Extract the [x, y] coordinate from the center of the cell holding the provided text.  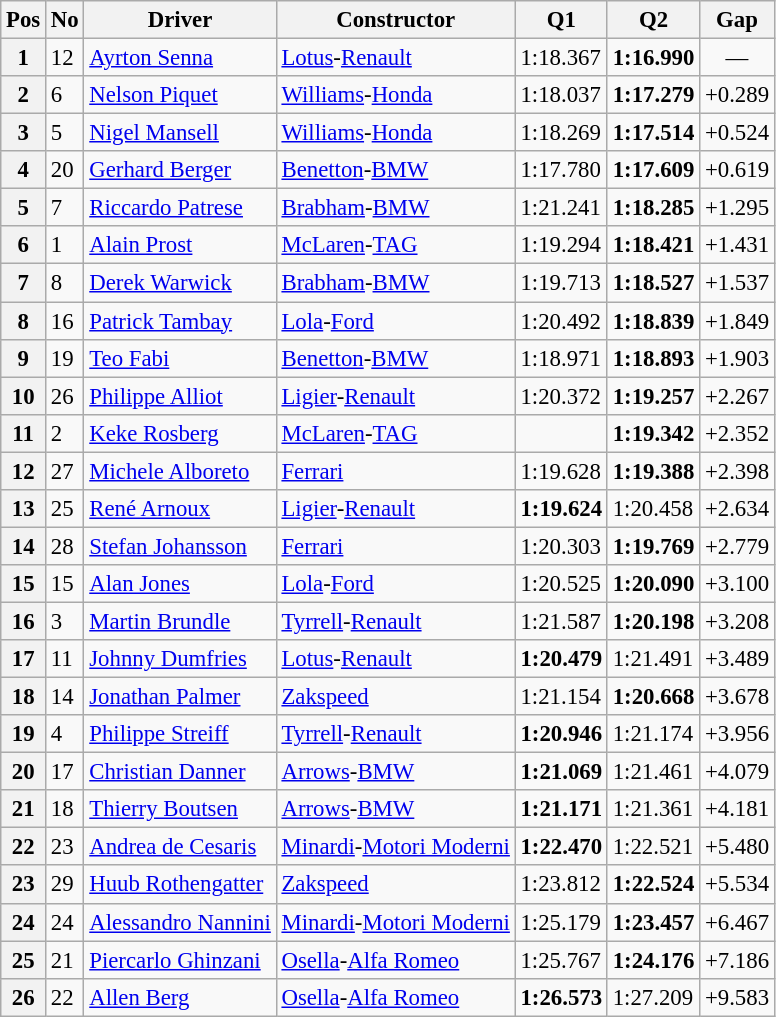
Michele Alboreto [180, 471]
+4.079 [738, 772]
1:18.527 [653, 283]
+1.431 [738, 245]
1:19.388 [653, 471]
Piercarlo Ghinzani [180, 960]
+5.534 [738, 885]
+3.956 [738, 734]
27 [65, 471]
1:18.421 [653, 245]
1:20.372 [561, 396]
1:21.174 [653, 734]
Nelson Piquet [180, 95]
1:25.179 [561, 922]
Gerhard Berger [180, 170]
Derek Warwick [180, 283]
+3.100 [738, 584]
1:18.037 [561, 95]
+5.480 [738, 847]
1:22.524 [653, 885]
1:21.587 [561, 621]
1:19.624 [561, 509]
Alessandro Nannini [180, 922]
Alain Prost [180, 245]
+0.619 [738, 170]
1:20.525 [561, 584]
1:20.492 [561, 321]
Christian Danner [180, 772]
1:27.209 [653, 997]
Johnny Dumfries [180, 659]
1:21.461 [653, 772]
+1.903 [738, 358]
13 [24, 509]
1:20.479 [561, 659]
1:21.491 [653, 659]
+1.849 [738, 321]
1:21.171 [561, 809]
Patrick Tambay [180, 321]
Allen Berg [180, 997]
1:18.367 [561, 58]
Q1 [561, 20]
Pos [24, 20]
Andrea de Cesaris [180, 847]
1:16.990 [653, 58]
1:23.812 [561, 885]
Philippe Alliot [180, 396]
+2.634 [738, 509]
1:19.713 [561, 283]
+2.352 [738, 433]
1:19.769 [653, 546]
1:21.069 [561, 772]
+1.537 [738, 283]
+3.678 [738, 697]
Alan Jones [180, 584]
+2.267 [738, 396]
1:23.457 [653, 922]
+6.467 [738, 922]
+4.181 [738, 809]
Riccardo Patrese [180, 208]
+0.289 [738, 95]
1:17.514 [653, 133]
1:19.628 [561, 471]
28 [65, 546]
Teo Fabi [180, 358]
1:17.780 [561, 170]
1:20.303 [561, 546]
+0.524 [738, 133]
Gap [738, 20]
+3.208 [738, 621]
Jonathan Palmer [180, 697]
1:18.269 [561, 133]
1:22.521 [653, 847]
1:18.893 [653, 358]
1:26.573 [561, 997]
Huub Rothengatter [180, 885]
1:21.154 [561, 697]
1:24.176 [653, 960]
1:20.946 [561, 734]
+9.583 [738, 997]
1:20.198 [653, 621]
Q2 [653, 20]
No [65, 20]
1:25.767 [561, 960]
1:19.257 [653, 396]
1:21.241 [561, 208]
Constructor [396, 20]
Thierry Boutsen [180, 809]
— [738, 58]
1:17.609 [653, 170]
10 [24, 396]
1:20.458 [653, 509]
Keke Rosberg [180, 433]
1:18.971 [561, 358]
René Arnoux [180, 509]
Driver [180, 20]
1:22.470 [561, 847]
+3.489 [738, 659]
Martin Brundle [180, 621]
29 [65, 885]
1:18.839 [653, 321]
1:19.342 [653, 433]
1:18.285 [653, 208]
+7.186 [738, 960]
9 [24, 358]
1:17.279 [653, 95]
1:21.361 [653, 809]
Stefan Johansson [180, 546]
1:20.668 [653, 697]
1:19.294 [561, 245]
+1.295 [738, 208]
1:20.090 [653, 584]
+2.398 [738, 471]
Philippe Streiff [180, 734]
Nigel Mansell [180, 133]
Ayrton Senna [180, 58]
+2.779 [738, 546]
